Extract the (X, Y) coordinate from the center of the cell holding the provided text.  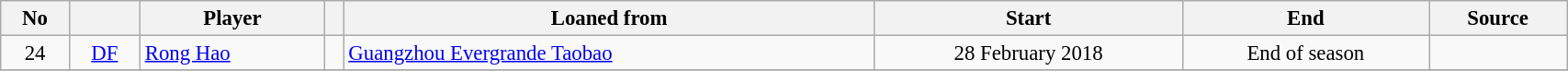
DF (105, 53)
Player (231, 18)
28 February 2018 (1029, 53)
No (35, 18)
Start (1029, 18)
End of season (1306, 53)
Loaned from (609, 18)
Source (1498, 18)
End (1306, 18)
24 (35, 53)
Rong Hao (231, 53)
Guangzhou Evergrande Taobao (609, 53)
